Return [x, y] of the center of cell containing provided text 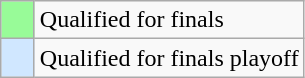
Qualified for finals [169, 20]
Qualified for finals playoff [169, 58]
